Determine the [X, Y] coordinate at the center of the cell enclosing the given text.  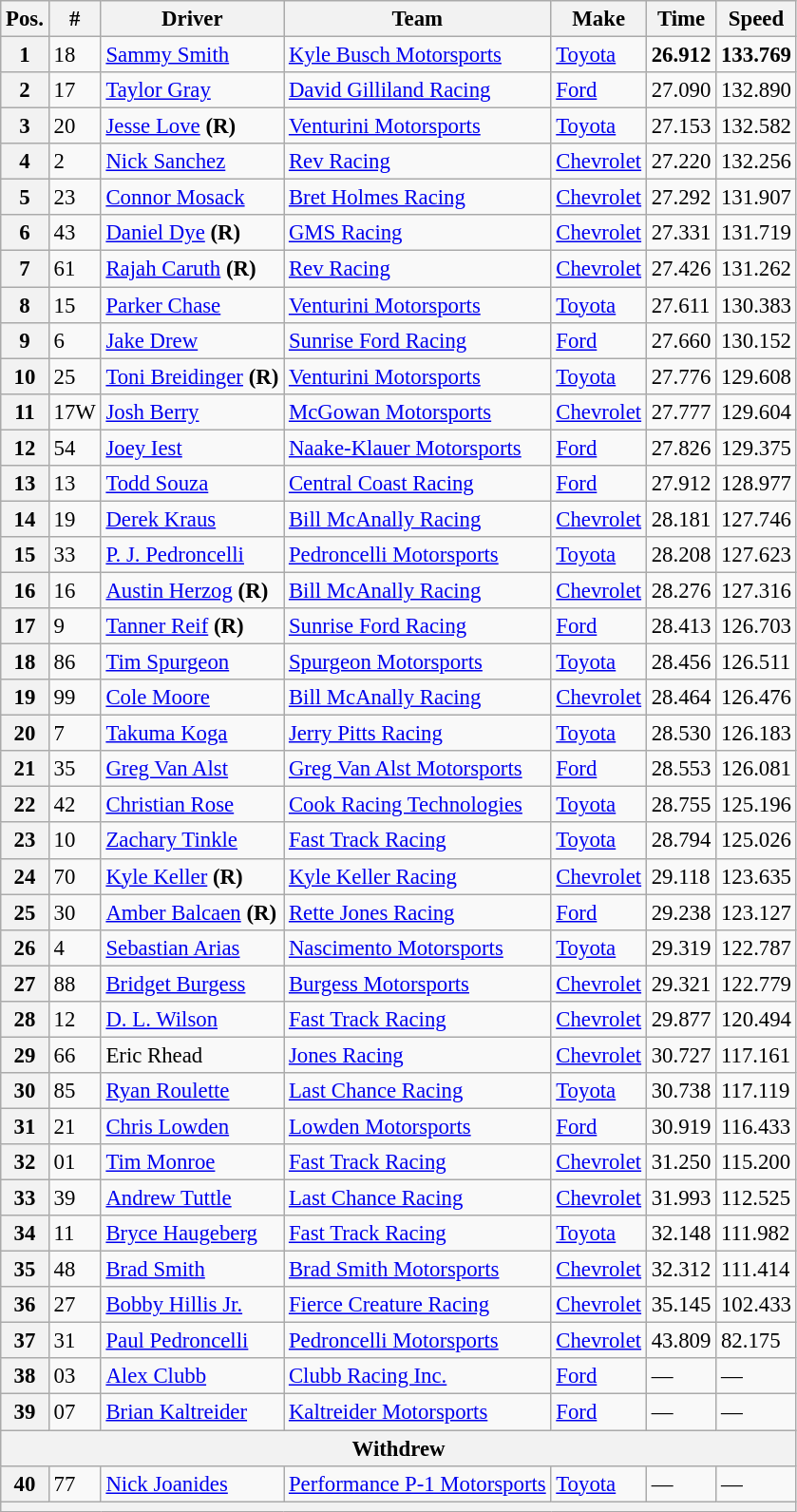
Lowden Motorsports [418, 1126]
43.809 [680, 1341]
Ryan Roulette [192, 1091]
Nick Joanides [192, 1483]
Zachary Tinkle [192, 841]
125.026 [756, 841]
Connor Mosack [192, 198]
34 [25, 1234]
132.582 [756, 126]
3 [25, 126]
88 [74, 984]
03 [74, 1377]
29.877 [680, 1020]
14 [25, 519]
Cook Racing Technologies [418, 805]
27.090 [680, 90]
P. J. Pedroncelli [192, 555]
Driver [192, 19]
82.175 [756, 1341]
Rajah Caruth (R) [192, 269]
122.779 [756, 984]
123.127 [756, 912]
125.196 [756, 805]
70 [74, 876]
Tim Spurgeon [192, 662]
Austin Herzog (R) [192, 590]
126.703 [756, 626]
Naake-Klauer Motorsports [418, 448]
129.608 [756, 376]
61 [74, 269]
Kyle Keller (R) [192, 876]
Tim Monroe [192, 1162]
Derek Kraus [192, 519]
Sammy Smith [192, 55]
Sebastian Arias [192, 947]
111.982 [756, 1234]
29.118 [680, 876]
127.746 [756, 519]
36 [25, 1305]
Chris Lowden [192, 1126]
28 [25, 1020]
129.604 [756, 411]
Kaltreider Motorsports [418, 1412]
122.787 [756, 947]
28.276 [680, 590]
Bryce Haugeberg [192, 1234]
Greg Van Alst Motorsports [418, 769]
Brian Kaltreider [192, 1412]
85 [74, 1091]
Alex Clubb [192, 1377]
Fierce Creature Racing [418, 1305]
Paul Pedroncelli [192, 1341]
102.433 [756, 1305]
32 [25, 1162]
126.511 [756, 662]
35.145 [680, 1305]
27.426 [680, 269]
126.183 [756, 734]
117.161 [756, 1055]
Clubb Racing Inc. [418, 1377]
27.826 [680, 448]
99 [74, 698]
Jones Racing [418, 1055]
29 [25, 1055]
Make [598, 19]
54 [74, 448]
McGowan Motorsports [418, 411]
117.119 [756, 1091]
Nick Sanchez [192, 162]
27.292 [680, 198]
17W [74, 411]
# [74, 19]
28.464 [680, 698]
120.494 [756, 1020]
Greg Van Alst [192, 769]
28.181 [680, 519]
Speed [756, 19]
Bret Holmes Racing [418, 198]
27.611 [680, 305]
37 [25, 1341]
28.208 [680, 555]
22 [25, 805]
27.777 [680, 411]
1 [25, 55]
127.623 [756, 555]
27.912 [680, 484]
128.977 [756, 484]
Todd Souza [192, 484]
Jesse Love (R) [192, 126]
Pos. [25, 19]
66 [74, 1055]
130.383 [756, 305]
Brad Smith [192, 1270]
86 [74, 662]
27.153 [680, 126]
Kyle Busch Motorsports [418, 55]
Cole Moore [192, 698]
Christian Rose [192, 805]
Taylor Gray [192, 90]
77 [74, 1483]
Withdrew [399, 1448]
Josh Berry [192, 411]
30.727 [680, 1055]
28.456 [680, 662]
Andrew Tuttle [192, 1198]
26.912 [680, 55]
27.220 [680, 162]
01 [74, 1162]
32.148 [680, 1234]
Brad Smith Motorsports [418, 1270]
29.238 [680, 912]
28.553 [680, 769]
30.738 [680, 1091]
40 [25, 1483]
30.919 [680, 1126]
133.769 [756, 55]
Takuma Koga [192, 734]
132.256 [756, 162]
Bobby Hillis Jr. [192, 1305]
131.907 [756, 198]
27.660 [680, 340]
131.262 [756, 269]
Toni Breidinger (R) [192, 376]
28.794 [680, 841]
126.081 [756, 769]
116.433 [756, 1126]
111.414 [756, 1270]
29.319 [680, 947]
Time [680, 19]
26 [25, 947]
32.312 [680, 1270]
127.316 [756, 590]
Bridget Burgess [192, 984]
48 [74, 1270]
GMS Racing [418, 233]
Amber Balcaen (R) [192, 912]
Spurgeon Motorsports [418, 662]
38 [25, 1377]
112.525 [756, 1198]
5 [25, 198]
115.200 [756, 1162]
Kyle Keller Racing [418, 876]
123.635 [756, 876]
27.331 [680, 233]
Parker Chase [192, 305]
Team [418, 19]
Jerry Pitts Racing [418, 734]
130.152 [756, 340]
Rette Jones Racing [418, 912]
28.755 [680, 805]
Central Coast Racing [418, 484]
Jake Drew [192, 340]
29.321 [680, 984]
Nascimento Motorsports [418, 947]
07 [74, 1412]
Performance P-1 Motorsports [418, 1483]
31.250 [680, 1162]
31.993 [680, 1198]
Daniel Dye (R) [192, 233]
27.776 [680, 376]
Eric Rhead [192, 1055]
132.890 [756, 90]
28.530 [680, 734]
131.719 [756, 233]
43 [74, 233]
D. L. Wilson [192, 1020]
28.413 [680, 626]
42 [74, 805]
8 [25, 305]
129.375 [756, 448]
24 [25, 876]
Joey Iest [192, 448]
126.476 [756, 698]
Burgess Motorsports [418, 984]
David Gilliland Racing [418, 90]
Tanner Reif (R) [192, 626]
